Search for the cell housing the specified text and yield its [X, Y] center coordinate. 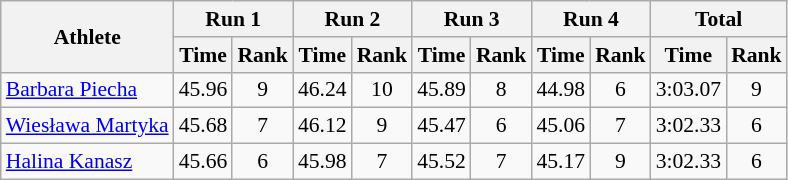
8 [502, 90]
45.17 [560, 162]
Wiesława Martyka [88, 126]
45.06 [560, 126]
10 [382, 90]
Barbara Piecha [88, 90]
Run 2 [352, 19]
Run 4 [590, 19]
45.89 [442, 90]
Athlete [88, 36]
45.66 [204, 162]
46.24 [322, 90]
45.47 [442, 126]
46.12 [322, 126]
Run 1 [234, 19]
3:03.07 [688, 90]
Run 3 [472, 19]
Halina Kanasz [88, 162]
45.98 [322, 162]
Total [719, 19]
45.68 [204, 126]
45.52 [442, 162]
45.96 [204, 90]
44.98 [560, 90]
